Scan for the cell matching the given text and deliver its (X, Y) coordinate at center. 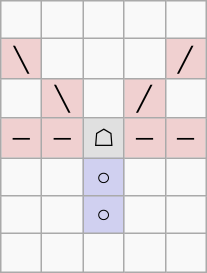
☖ (104, 138)
